Extract the (X, Y) coordinate from the center of the cell holding the provided text.  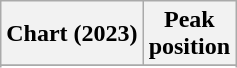
Chart (2023) (72, 34)
Peakposition (189, 34)
